Return the (X, Y) coordinate for the center point of the cell that contains the specified text.  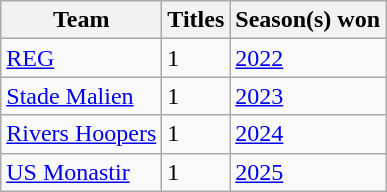
Rivers Hoopers (82, 134)
2023 (308, 96)
Team (82, 20)
Titles (196, 20)
Stade Malien (82, 96)
Season(s) won (308, 20)
REG (82, 58)
US Monastir (82, 172)
2024 (308, 134)
2022 (308, 58)
2025 (308, 172)
